Scan for the cell matching the given text and deliver its [X, Y] coordinate at center. 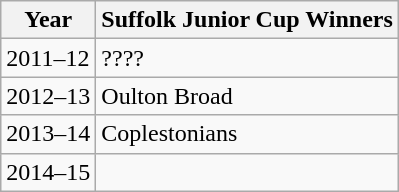
2012–13 [48, 96]
2013–14 [48, 134]
2011–12 [48, 58]
???? [248, 58]
2014–15 [48, 172]
Coplestonians [248, 134]
Suffolk Junior Cup Winners [248, 20]
Year [48, 20]
Oulton Broad [248, 96]
